Return the (x, y) coordinate for the center point of the cell that contains the specified text.  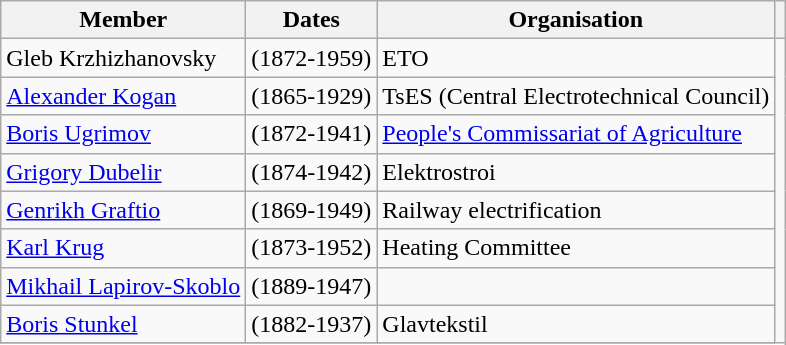
People's Commissariat of Agriculture (576, 134)
Organisation (576, 20)
(1882-1937) (312, 324)
Genrikh Graftio (124, 210)
Railway electrification (576, 210)
Karl Krug (124, 248)
(1869-1949) (312, 210)
Mikhail Lapirov-Skoblo (124, 286)
Boris Ugrimov (124, 134)
TsES (Central Electrotechnical Council) (576, 96)
Member (124, 20)
(1873-1952) (312, 248)
Gleb Krzhizhanovsky (124, 58)
Alexander Kogan (124, 96)
Grigory Dubelir (124, 172)
Glavtekstil (576, 324)
(1865-1929) (312, 96)
(1872-1941) (312, 134)
(1872-1959) (312, 58)
(1874-1942) (312, 172)
ETO (576, 58)
Dates (312, 20)
Elektrostroi (576, 172)
(1889-1947) (312, 286)
Boris Stunkel (124, 324)
Heating Committee (576, 248)
